Locate the cell with the specified text and output its (X, Y) center coordinate. 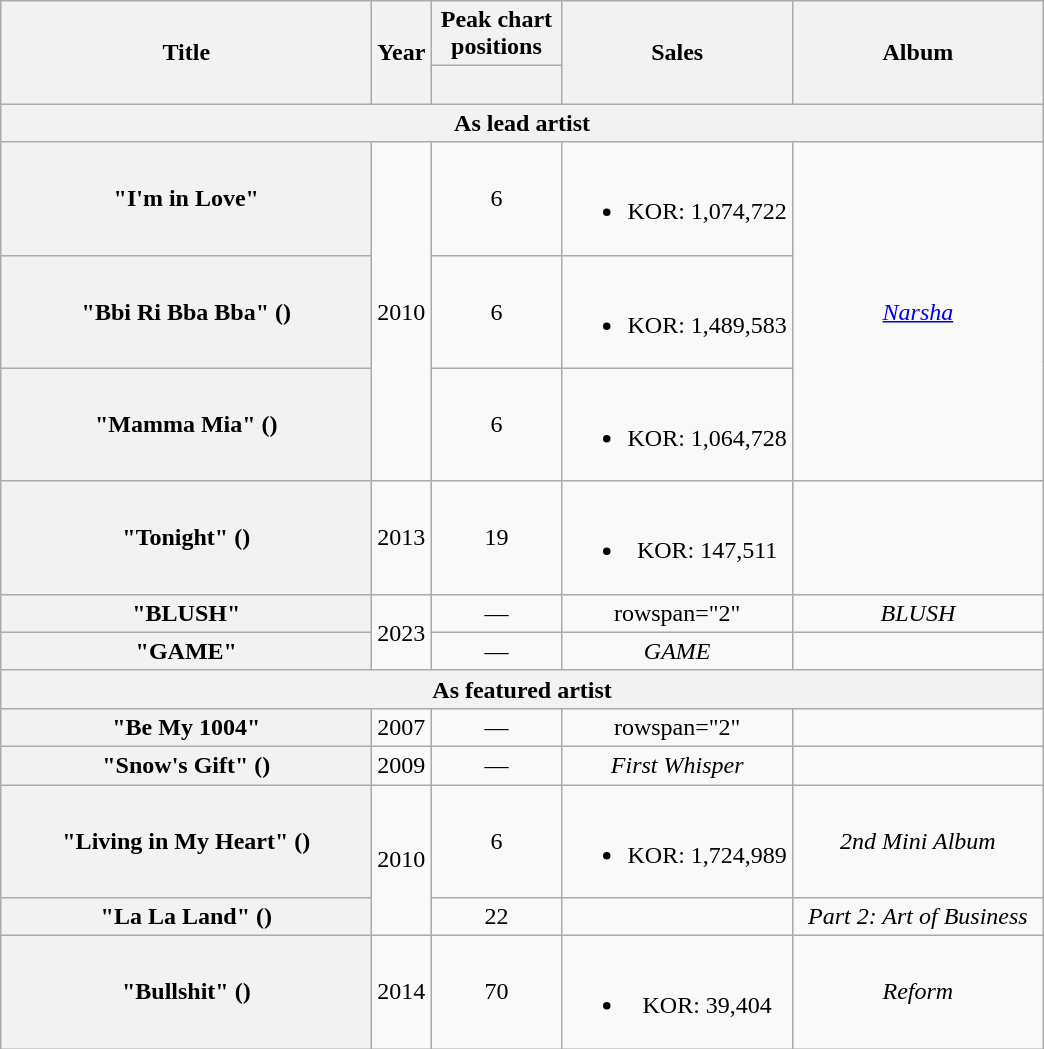
BLUSH (918, 613)
"Be My 1004" (186, 727)
Title (186, 52)
KOR: 1,489,583 (677, 312)
"Living in My Heart" () (186, 840)
KOR: 1,074,722 (677, 198)
KOR: 39,404 (677, 992)
KOR: 1,724,989 (677, 840)
"Bullshit" () (186, 992)
First Whisper (677, 765)
Sales (677, 52)
"Bbi Ri Bba Bba" () (186, 312)
70 (496, 992)
"La La Land" () (186, 917)
KOR: 1,064,728 (677, 424)
2nd Mini Album (918, 840)
2007 (402, 727)
19 (496, 538)
As lead artist (522, 123)
"GAME" (186, 651)
22 (496, 917)
Album (918, 52)
"I'm in Love" (186, 198)
2009 (402, 765)
"Mamma Mia" () (186, 424)
Part 2: Art of Business (918, 917)
2023 (402, 632)
Narsha (918, 312)
"BLUSH" (186, 613)
GAME (677, 651)
KOR: 147,511 (677, 538)
Peak chart positions (496, 34)
Reform (918, 992)
Year (402, 52)
2013 (402, 538)
2014 (402, 992)
"Snow's Gift" () (186, 765)
"Tonight" () (186, 538)
As featured artist (522, 689)
